Return (x, y) of the center of cell containing provided text 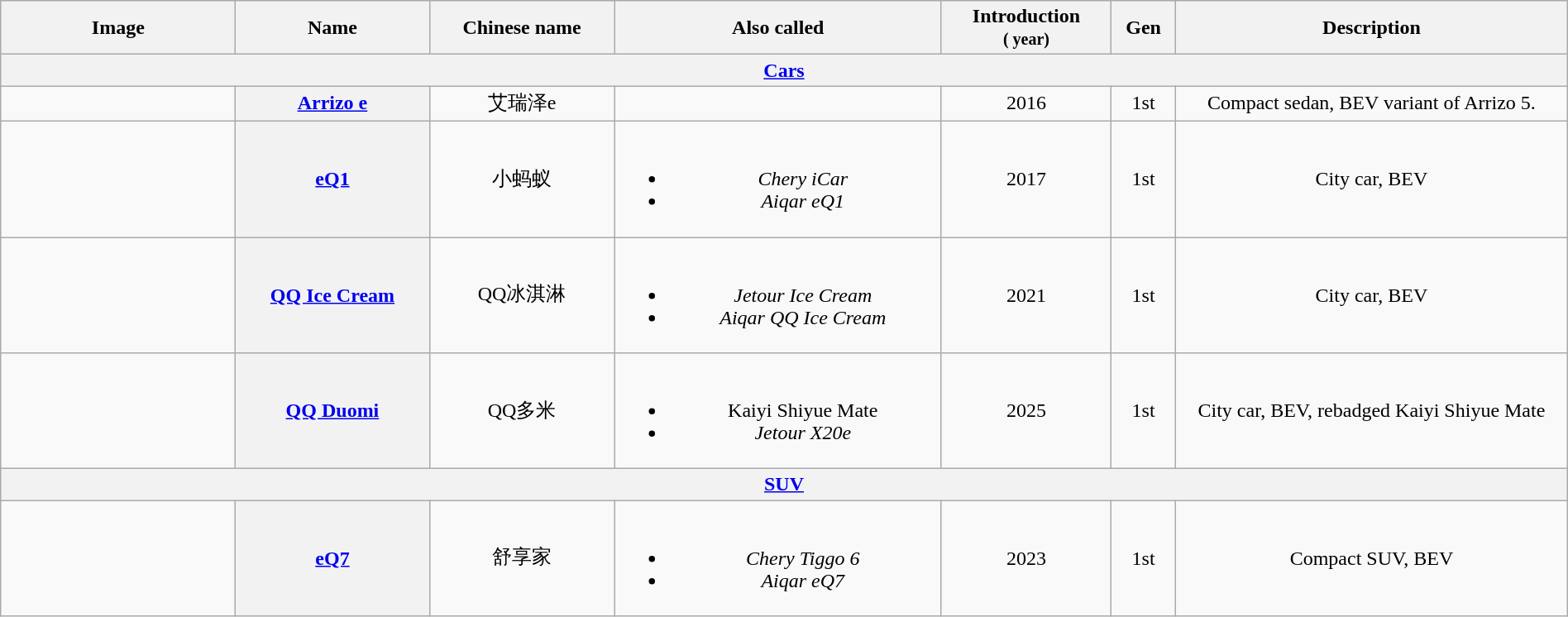
QQ Ice Cream (332, 294)
Image (118, 28)
2017 (1025, 179)
QQ Duomi (332, 411)
Compact sedan, BEV variant of Arrizo 5. (1372, 104)
Kaiyi Shiyue MateJetour X20e (777, 411)
City car, BEV, rebadged Kaiyi Shiyue Mate (1372, 411)
QQ冰淇淋 (522, 294)
2016 (1025, 104)
SUV (784, 485)
Cars (784, 70)
Jetour Ice CreamAiqar QQ Ice Cream (777, 294)
Chinese name (522, 28)
艾瑞泽e (522, 104)
Name (332, 28)
eQ1 (332, 179)
Description (1372, 28)
小蚂蚁 (522, 179)
Introduction( year) (1025, 28)
Also called (777, 28)
eQ7 (332, 558)
Chery Tiggo 6Aiqar eQ7 (777, 558)
2023 (1025, 558)
舒享家 (522, 558)
Chery iCarAiqar eQ1 (777, 179)
Arrizo e (332, 104)
2021 (1025, 294)
Gen (1144, 28)
QQ多米 (522, 411)
Compact SUV, BEV (1372, 558)
2025 (1025, 411)
